Scan for the cell matching the given text and deliver its [x, y] coordinate at center. 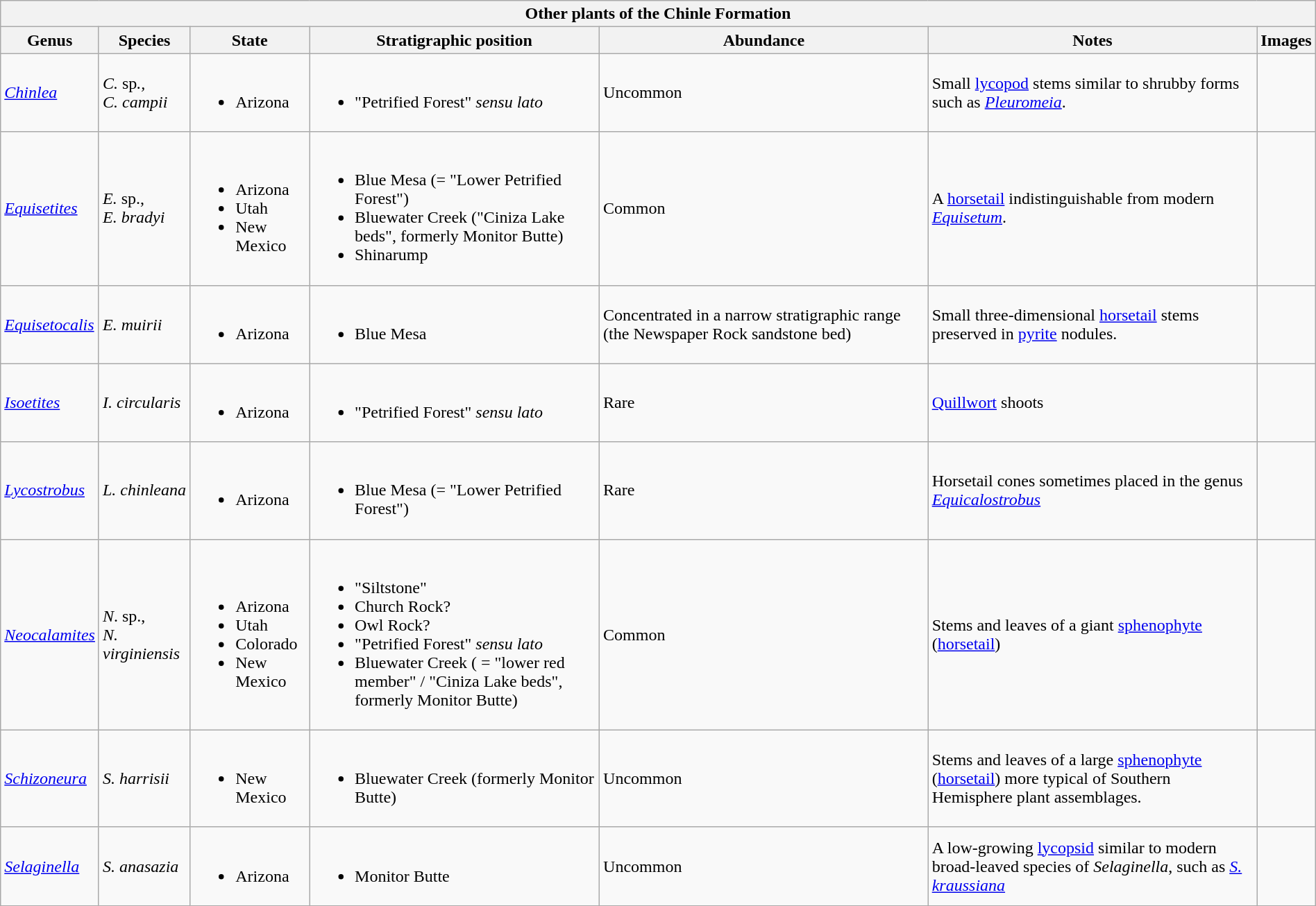
Chinlea [50, 93]
Stems and leaves of a giant sphenophyte (horsetail) [1093, 634]
New Mexico [250, 778]
Concentrated in a narrow stratigraphic range (the Newspaper Rock sandstone bed) [764, 325]
S. anasazia [144, 866]
E. sp.,E. bradyi [144, 208]
Species [144, 40]
S. harrisii [144, 778]
Equisetites [50, 208]
Isoetites [50, 402]
Notes [1093, 40]
State [250, 40]
A low-growing lycopsid similar to modern broad-leaved species of Selaginella, such as S. kraussiana [1093, 866]
Horsetail cones sometimes placed in the genus Equicalostrobus [1093, 490]
Bluewater Creek (formerly Monitor Butte) [455, 778]
Small three-dimensional horsetail stems preserved in pyrite nodules. [1093, 325]
I. circularis [144, 402]
Images [1286, 40]
Monitor Butte [455, 866]
Equisetocalis [50, 325]
Neocalamites [50, 634]
Stems and leaves of a large sphenophyte (horsetail) more typical of Southern Hemisphere plant assemblages. [1093, 778]
Selaginella [50, 866]
Stratigraphic position [455, 40]
C. sp.,C. campii [144, 93]
"Siltstone"Church Rock?Owl Rock?"Petrified Forest" sensu latoBluewater Creek ( = "lower red member" / "Ciniza Lake beds", formerly Monitor Butte) [455, 634]
N. sp.,N. virginiensis [144, 634]
Blue Mesa (= "Lower Petrified Forest") [455, 490]
Blue Mesa [455, 325]
Blue Mesa (= "Lower Petrified Forest")Bluewater Creek ("Ciniza Lake beds", formerly Monitor Butte)Shinarump [455, 208]
Lycostrobus [50, 490]
Genus [50, 40]
Schizoneura [50, 778]
Small lycopod stems similar to shrubby forms such as Pleuromeia. [1093, 93]
Other plants of the Chinle Formation [658, 14]
Abundance [764, 40]
L. chinleana [144, 490]
Quillwort shoots [1093, 402]
E. muirii [144, 325]
ArizonaUtahColoradoNew Mexico [250, 634]
A horsetail indistinguishable from modern Equisetum. [1093, 208]
ArizonaUtahNew Mexico [250, 208]
